Find where the given text appears and provide that cell's center as (X, Y) coordinate. 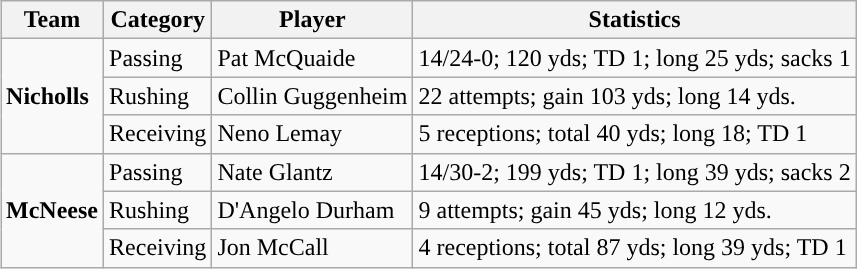
5 receptions; total 40 yds; long 18; TD 1 (634, 134)
Category (158, 20)
Neno Lemay (312, 134)
Player (312, 20)
4 receptions; total 87 yds; long 39 yds; TD 1 (634, 248)
Nate Glantz (312, 172)
22 attempts; gain 103 yds; long 14 yds. (634, 96)
McNeese (52, 210)
Statistics (634, 20)
Nicholls (52, 96)
Team (52, 20)
Jon McCall (312, 248)
D'Angelo Durham (312, 210)
Pat McQuaide (312, 58)
Collin Guggenheim (312, 96)
9 attempts; gain 45 yds; long 12 yds. (634, 210)
14/30-2; 199 yds; TD 1; long 39 yds; sacks 2 (634, 172)
14/24-0; 120 yds; TD 1; long 25 yds; sacks 1 (634, 58)
